Detect which cell encompasses the target text, then output its [X, Y] center coordinate. 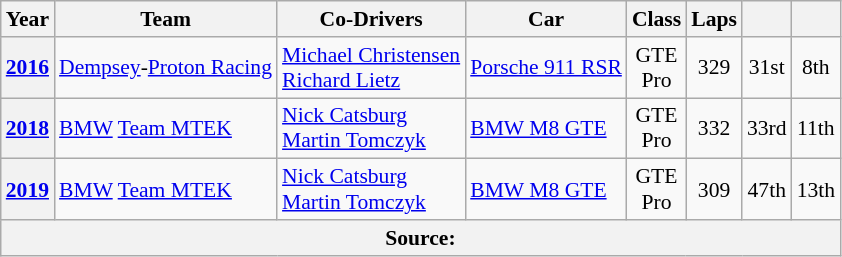
47th [767, 190]
Dempsey-Proton Racing [166, 68]
Team [166, 19]
Laps [714, 19]
13th [816, 190]
329 [714, 68]
31st [767, 68]
Source: [420, 238]
Car [546, 19]
Co-Drivers [371, 19]
Porsche 911 RSR [546, 68]
Class [656, 19]
8th [816, 68]
33rd [767, 128]
332 [714, 128]
309 [714, 190]
Year [28, 19]
2016 [28, 68]
Michael Christensen Richard Lietz [371, 68]
2018 [28, 128]
11th [816, 128]
2019 [28, 190]
